Output the (x, y) coordinate of the center of the cell containing the given text.  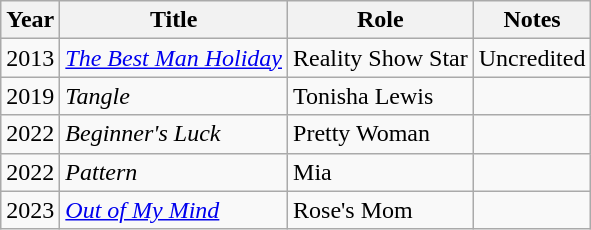
Out of My Mind (174, 210)
Beginner's Luck (174, 134)
Year (30, 20)
Mia (381, 172)
2019 (30, 96)
Role (381, 20)
Rose's Mom (381, 210)
Reality Show Star (381, 58)
Title (174, 20)
Tonisha Lewis (381, 96)
2023 (30, 210)
Uncredited (532, 58)
Notes (532, 20)
Tangle (174, 96)
2013 (30, 58)
Pretty Woman (381, 134)
Pattern (174, 172)
The Best Man Holiday (174, 58)
